Pinpoint the cell where the given text exists, returning its (x, y) midpoint coordinate. 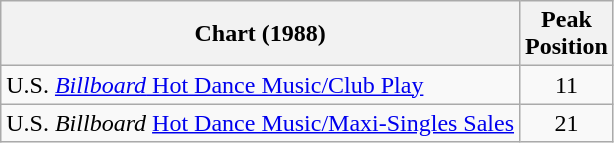
21 (567, 123)
11 (567, 85)
U.S. Billboard Hot Dance Music/Club Play (260, 85)
PeakPosition (567, 34)
U.S. Billboard Hot Dance Music/Maxi-Singles Sales (260, 123)
Chart (1988) (260, 34)
